Determine the [X, Y] coordinate at the center of the cell enclosing the given text.  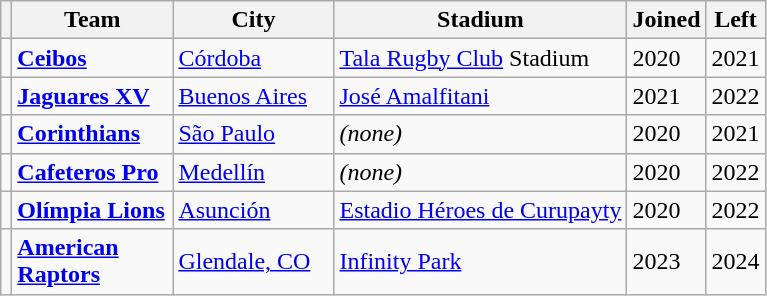
São Paulo [254, 134]
Córdoba [254, 58]
Stadium [480, 20]
Ceibos [92, 58]
2024 [736, 262]
American Raptors [92, 262]
José Amalfitani [480, 96]
Estadio Héroes de Curupayty [480, 210]
Cafeteros Pro [92, 172]
Corinthians [92, 134]
Team [92, 20]
2023 [666, 262]
Olímpia Lions [92, 210]
City [254, 20]
Glendale, CO [254, 262]
Jaguares XV [92, 96]
Tala Rugby Club Stadium [480, 58]
Left [736, 20]
Asunción [254, 210]
Joined [666, 20]
Buenos Aires [254, 96]
Medellín [254, 172]
Infinity Park [480, 262]
